Capture the cell that displays the provided text and extract its [x, y] central coordinate. 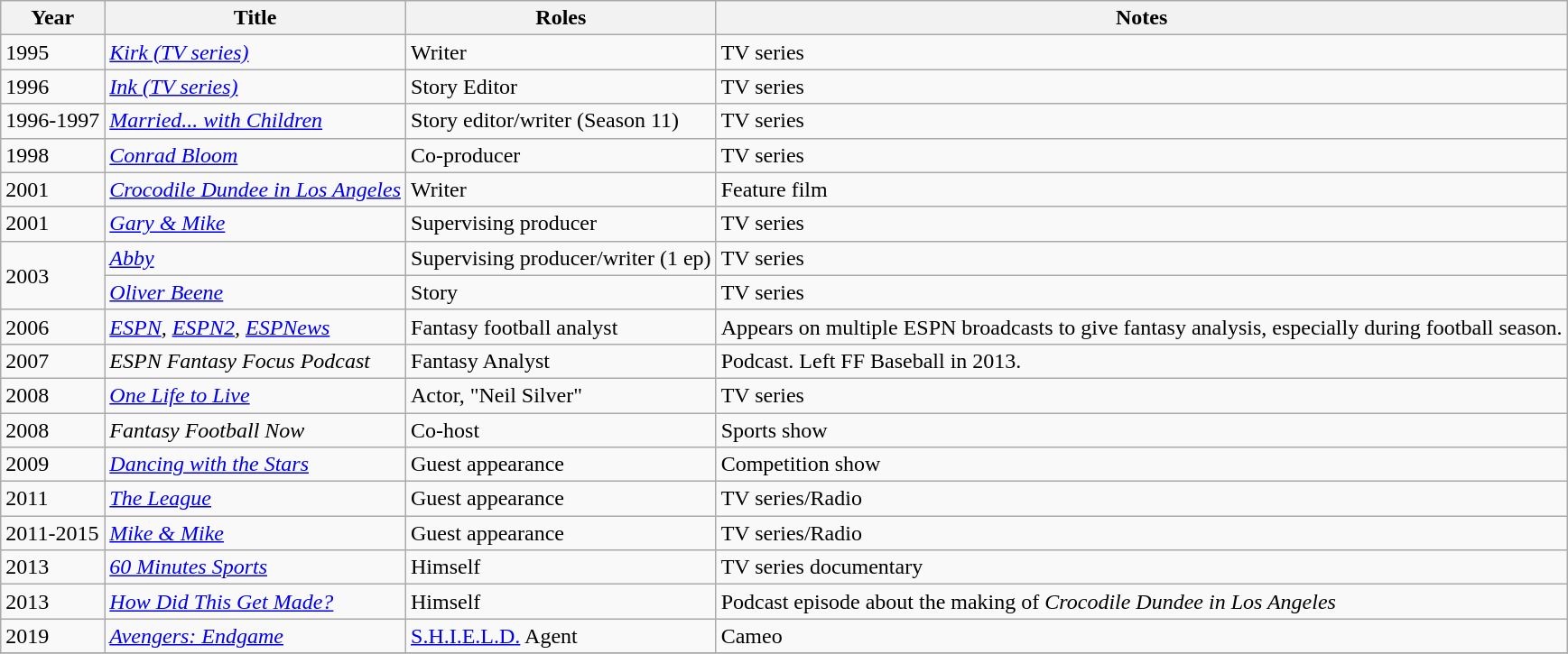
Gary & Mike [255, 224]
Married... with Children [255, 121]
Appears on multiple ESPN broadcasts to give fantasy analysis, especially during football season. [1141, 327]
Sports show [1141, 430]
1996-1997 [52, 121]
2011 [52, 499]
Fantasy Analyst [561, 361]
S.H.I.E.L.D. Agent [561, 636]
Story Editor [561, 87]
One Life to Live [255, 395]
2007 [52, 361]
Fantasy Football Now [255, 430]
Roles [561, 18]
Title [255, 18]
2006 [52, 327]
1998 [52, 155]
2019 [52, 636]
Avengers: Endgame [255, 636]
Mike & Mike [255, 533]
Story editor/writer (Season 11) [561, 121]
Actor, "Neil Silver" [561, 395]
Supervising producer/writer (1 ep) [561, 258]
Notes [1141, 18]
Feature film [1141, 189]
The League [255, 499]
Ink (TV series) [255, 87]
Conrad Bloom [255, 155]
Kirk (TV series) [255, 52]
Dancing with the Stars [255, 465]
Podcast. Left FF Baseball in 2013. [1141, 361]
TV series documentary [1141, 567]
Co-producer [561, 155]
Competition show [1141, 465]
Oliver Beene [255, 292]
ESPN, ESPN2, ESPNews [255, 327]
Year [52, 18]
How Did This Get Made? [255, 602]
ESPN Fantasy Focus Podcast [255, 361]
2009 [52, 465]
Story [561, 292]
2011-2015 [52, 533]
Supervising producer [561, 224]
1996 [52, 87]
Crocodile Dundee in Los Angeles [255, 189]
Podcast episode about the making of Crocodile Dundee in Los Angeles [1141, 602]
Abby [255, 258]
Co-host [561, 430]
60 Minutes Sports [255, 567]
Fantasy football analyst [561, 327]
Cameo [1141, 636]
1995 [52, 52]
2003 [52, 275]
